Extract the [x, y] coordinate from the center of the cell holding the provided text.  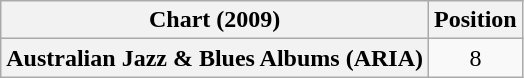
Position [476, 20]
Chart (2009) [215, 20]
8 [476, 58]
Australian Jazz & Blues Albums (ARIA) [215, 58]
